Search for the cell housing the specified text and yield its (X, Y) center coordinate. 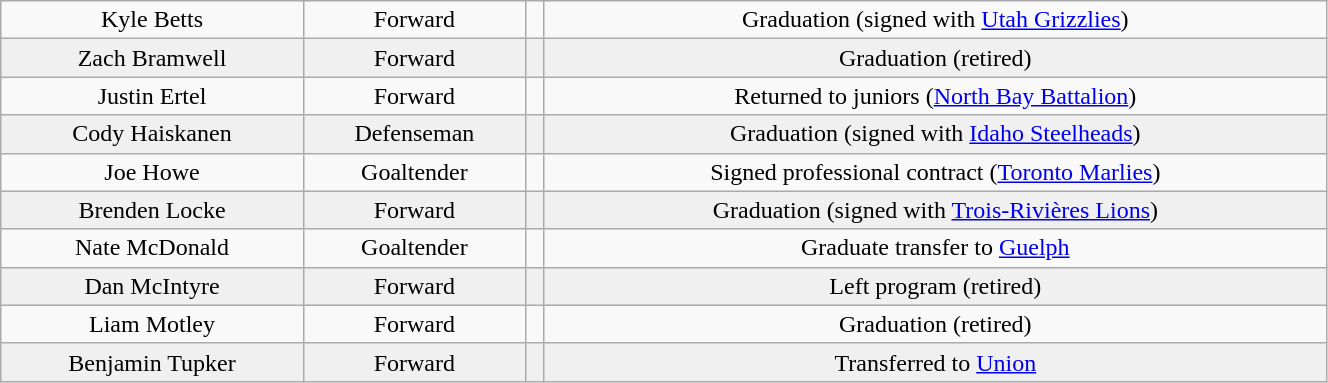
Kyle Betts (152, 20)
Graduate transfer to Guelph (935, 248)
Graduation (signed with Utah Grizzlies) (935, 20)
Joe Howe (152, 172)
Defenseman (414, 134)
Justin Ertel (152, 96)
Left program (retired) (935, 286)
Benjamin Tupker (152, 362)
Returned to juniors (North Bay Battalion) (935, 96)
Transferred to Union (935, 362)
Graduation (signed with Idaho Steelheads) (935, 134)
Graduation (signed with Trois-Rivières Lions) (935, 210)
Nate McDonald (152, 248)
Dan McIntyre (152, 286)
Cody Haiskanen (152, 134)
Signed professional contract (Toronto Marlies) (935, 172)
Zach Bramwell (152, 58)
Liam Motley (152, 324)
Brenden Locke (152, 210)
